For the text-containing cell, return its midpoint in [x, y] coordinate format. 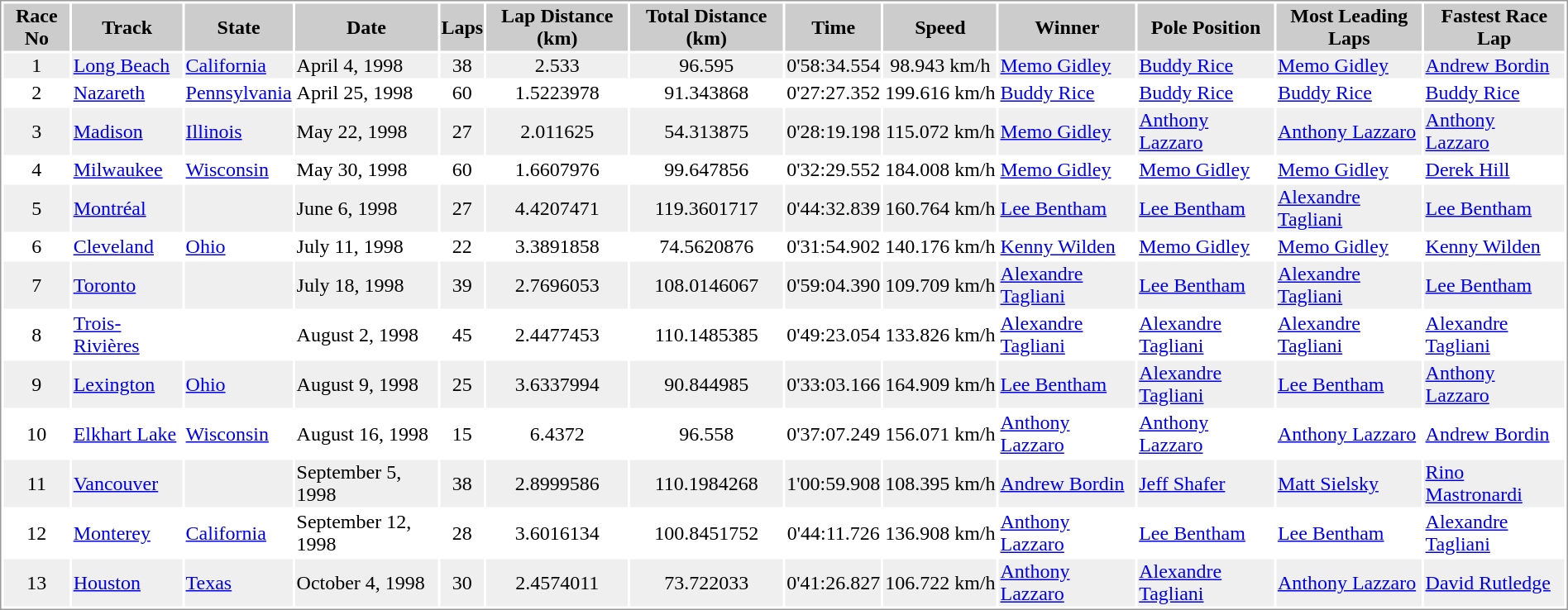
100.8451752 [706, 532]
2 [36, 93]
2.4477453 [557, 334]
30 [462, 582]
0'31:54.902 [834, 247]
2.011625 [557, 131]
109.709 km/h [940, 284]
8 [36, 334]
July 11, 1998 [366, 247]
August 16, 1998 [366, 433]
136.908 km/h [940, 532]
September 5, 1998 [366, 483]
140.176 km/h [940, 247]
2.7696053 [557, 284]
199.616 km/h [940, 93]
28 [462, 532]
5 [36, 208]
0'32:29.552 [834, 169]
108.395 km/h [940, 483]
April 25, 1998 [366, 93]
Milwaukee [127, 169]
Time [834, 26]
106.722 km/h [940, 582]
160.764 km/h [940, 208]
May 22, 1998 [366, 131]
0'59:04.390 [834, 284]
Matt Sielsky [1349, 483]
Houston [127, 582]
Date [366, 26]
Texas [238, 582]
0'44:11.726 [834, 532]
Rino Mastronardi [1494, 483]
2.4574011 [557, 582]
11 [36, 483]
Vancouver [127, 483]
State [238, 26]
Illinois [238, 131]
156.071 km/h [940, 433]
90.844985 [706, 384]
0'41:26.827 [834, 582]
12 [36, 532]
0'27:27.352 [834, 93]
Track [127, 26]
July 18, 1998 [366, 284]
Nazareth [127, 93]
1'00:59.908 [834, 483]
Lap Distance (km) [557, 26]
110.1485385 [706, 334]
1 [36, 65]
0'44:32.839 [834, 208]
4 [36, 169]
April 4, 1998 [366, 65]
4.4207471 [557, 208]
3.3891858 [557, 247]
39 [462, 284]
115.072 km/h [940, 131]
Jeff Shafer [1206, 483]
45 [462, 334]
6 [36, 247]
73.722033 [706, 582]
0'49:23.054 [834, 334]
Elkhart Lake [127, 433]
June 6, 1998 [366, 208]
September 12, 1998 [366, 532]
164.909 km/h [940, 384]
Total Distance (km) [706, 26]
Cleveland [127, 247]
Laps [462, 26]
0'37:07.249 [834, 433]
0'58:34.554 [834, 65]
108.0146067 [706, 284]
96.558 [706, 433]
Long Beach [127, 65]
Derek Hill [1494, 169]
Speed [940, 26]
2.533 [557, 65]
August 2, 1998 [366, 334]
Toronto [127, 284]
Winner [1067, 26]
91.343868 [706, 93]
Trois-Rivières [127, 334]
13 [36, 582]
3 [36, 131]
2.8999586 [557, 483]
74.5620876 [706, 247]
184.008 km/h [940, 169]
22 [462, 247]
15 [462, 433]
Lexington [127, 384]
25 [462, 384]
0'28:19.198 [834, 131]
October 4, 1998 [366, 582]
Montréal [127, 208]
May 30, 1998 [366, 169]
9 [36, 384]
Most Leading Laps [1349, 26]
110.1984268 [706, 483]
3.6337994 [557, 384]
August 9, 1998 [366, 384]
1.5223978 [557, 93]
Monterey [127, 532]
99.647856 [706, 169]
0'33:03.166 [834, 384]
96.595 [706, 65]
6.4372 [557, 433]
3.6016134 [557, 532]
Race No [36, 26]
Pole Position [1206, 26]
10 [36, 433]
Madison [127, 131]
133.826 km/h [940, 334]
54.313875 [706, 131]
7 [36, 284]
119.3601717 [706, 208]
98.943 km/h [940, 65]
Pennsylvania [238, 93]
David Rutledge [1494, 582]
1.6607976 [557, 169]
Fastest Race Lap [1494, 26]
